From the cell containing the given text, extract its center point as [X, Y] coordinate. 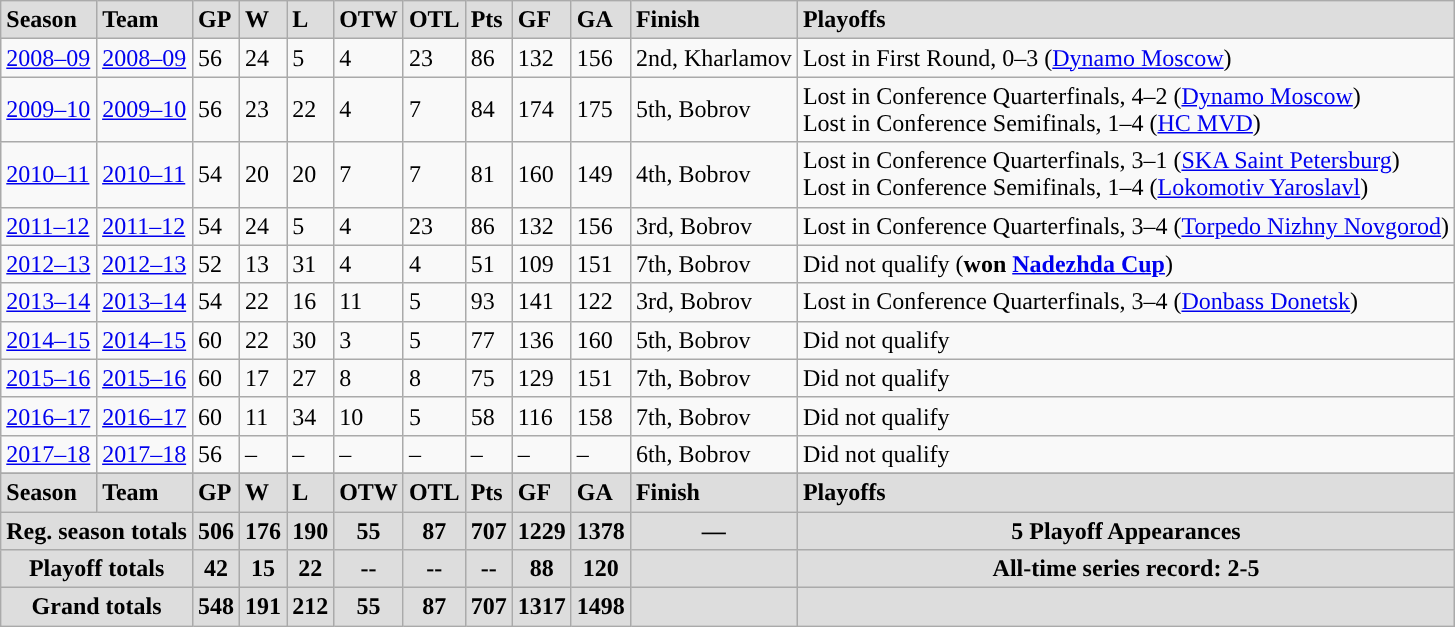
149 [600, 174]
51 [488, 264]
2nd, Kharlamov [714, 58]
212 [310, 607]
Lost in Conference Quarterfinals, 3–4 (Donbass Donetsk) [1126, 302]
190 [310, 531]
Lost in Conference Quarterfinals, 4–2 (Dynamo Moscow)Lost in Conference Semifinals, 1–4 (HC MVD) [1126, 110]
174 [542, 110]
81 [488, 174]
6th, Bobrov [714, 454]
158 [600, 416]
84 [488, 110]
75 [488, 378]
136 [542, 340]
30 [310, 340]
1317 [542, 607]
548 [216, 607]
Lost in Conference Quarterfinals, 3–4 (Torpedo Nizhny Novgorod) [1126, 226]
Reg. season totals [97, 531]
58 [488, 416]
Lost in Conference Quarterfinals, 3–1 (SKA Saint Petersburg)Lost in Conference Semifinals, 1–4 (Lokomotiv Yaroslavl) [1126, 174]
15 [264, 569]
77 [488, 340]
13 [264, 264]
1498 [600, 607]
27 [310, 378]
122 [600, 302]
1378 [600, 531]
116 [542, 416]
93 [488, 302]
5 Playoff Appearances [1126, 531]
Lost in First Round, 0–3 (Dynamo Moscow) [1126, 58]
4th, Bobrov [714, 174]
1229 [542, 531]
175 [600, 110]
10 [369, 416]
— [714, 531]
17 [264, 378]
Grand totals [97, 607]
506 [216, 531]
176 [264, 531]
120 [600, 569]
141 [542, 302]
Did not qualify (won Nadezhda Cup) [1126, 264]
129 [542, 378]
34 [310, 416]
All-time series record: 2-5 [1126, 569]
42 [216, 569]
52 [216, 264]
Playoff totals [97, 569]
16 [310, 302]
191 [264, 607]
31 [310, 264]
3 [369, 340]
109 [542, 264]
88 [542, 569]
